Search for the cell housing the specified text and yield its [x, y] center coordinate. 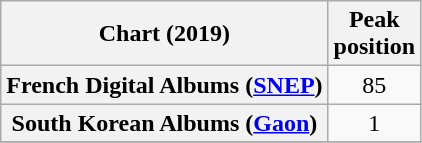
85 [374, 85]
French Digital Albums (SNEP) [164, 85]
Peakposition [374, 34]
South Korean Albums (Gaon) [164, 123]
Chart (2019) [164, 34]
1 [374, 123]
